Scan for the cell matching the given text and deliver its [X, Y] coordinate at center. 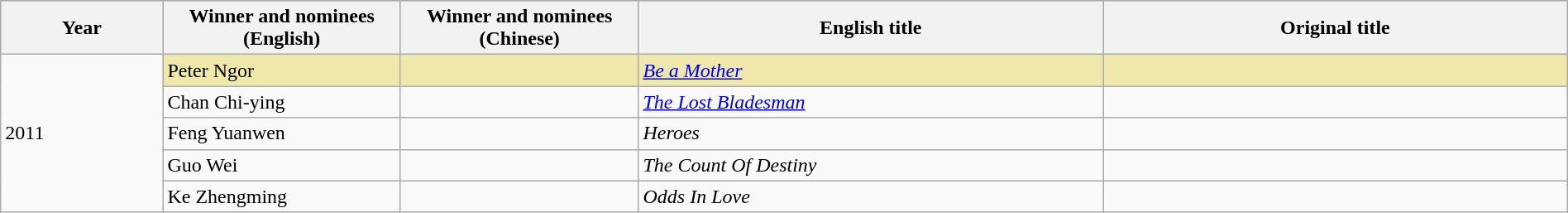
2011 [82, 133]
Peter Ngor [282, 70]
The Lost Bladesman [871, 102]
Be a Mother [871, 70]
Winner and nominees(Chinese) [519, 28]
Feng Yuanwen [282, 133]
Chan Chi-ying [282, 102]
English title [871, 28]
Winner and nominees(English) [282, 28]
Odds In Love [871, 196]
Guo Wei [282, 165]
The Count Of Destiny [871, 165]
Original title [1336, 28]
Heroes [871, 133]
Year [82, 28]
Ke Zhengming [282, 196]
